Capture the cell that displays the provided text and extract its (x, y) central coordinate. 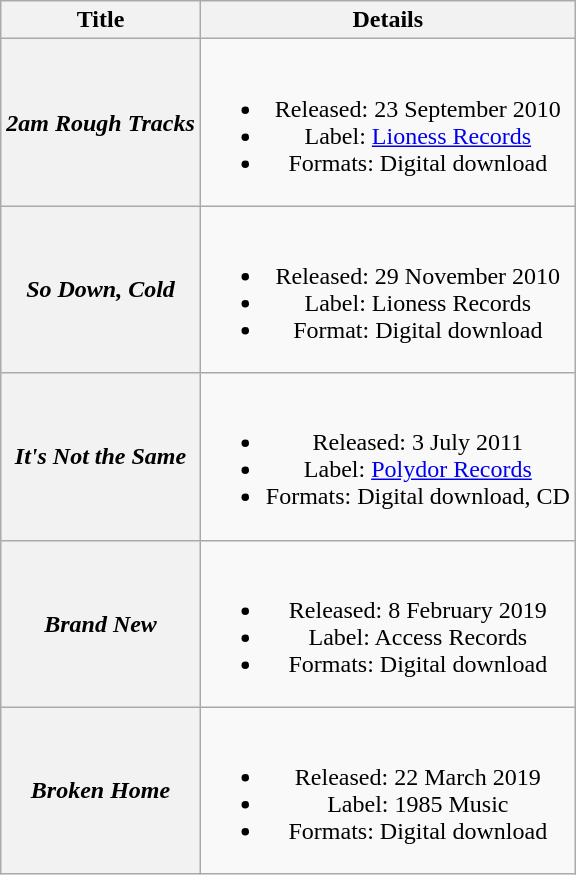
Released: 23 September 2010Label: Lioness RecordsFormats: Digital download (388, 122)
Details (388, 20)
So Down, Cold (101, 290)
Released: 8 February 2019Label: Access RecordsFormats: Digital download (388, 624)
It's Not the Same (101, 456)
Released: 3 July 2011Label: Polydor RecordsFormats: Digital download, CD (388, 456)
Released: 22 March 2019Label: 1985 MusicFormats: Digital download (388, 790)
Released: 29 November 2010Label: Lioness RecordsFormat: Digital download (388, 290)
Broken Home (101, 790)
Brand New (101, 624)
Title (101, 20)
2am Rough Tracks (101, 122)
